Return the (X, Y) coordinate for the center point of the cell that contains the specified text.  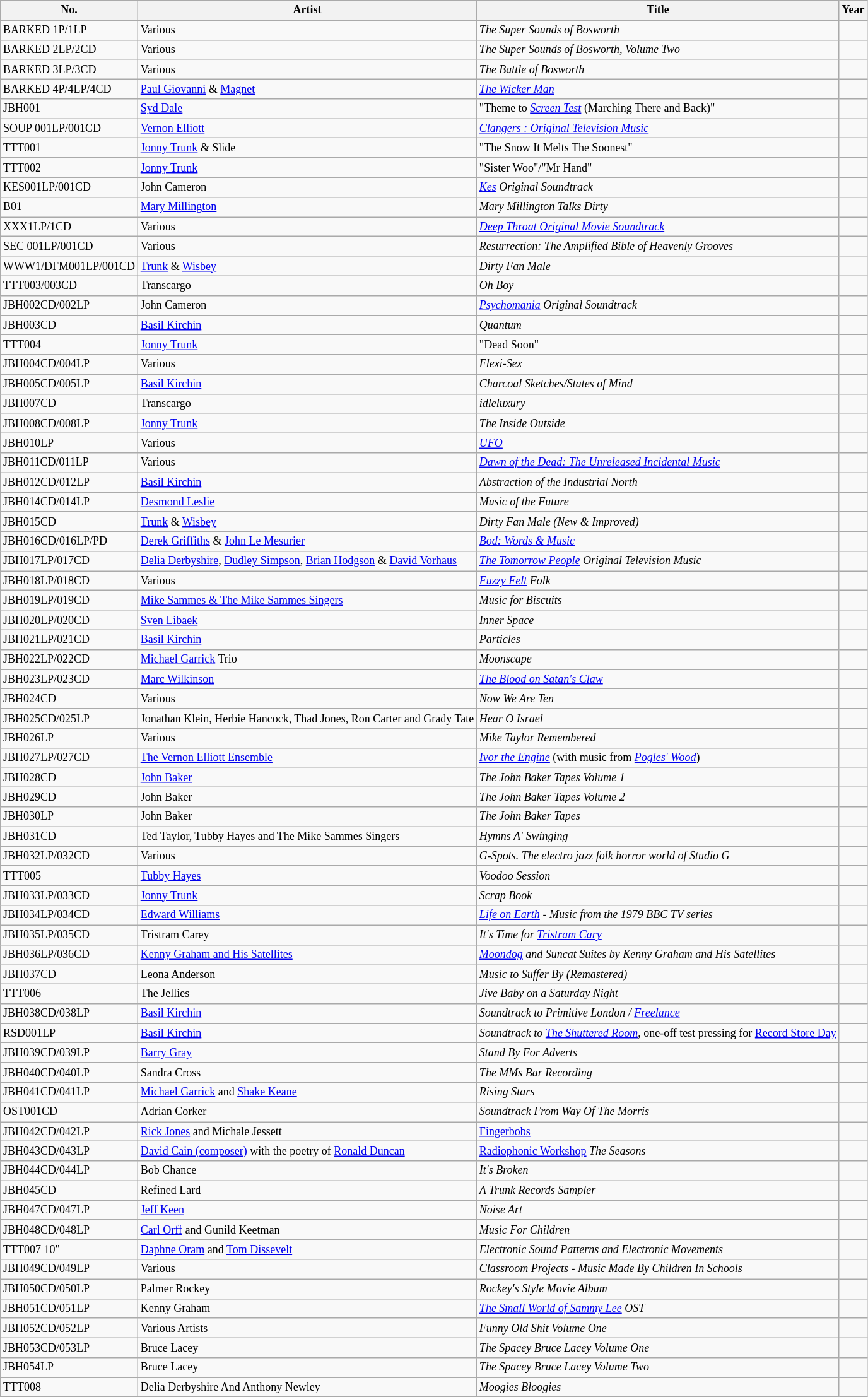
Year (853, 10)
Ted Taylor, Tubby Hayes and The Mike Sammes Singers (307, 837)
Bob Chance (307, 1171)
JBH020LP/020CD (69, 620)
Delia Derbyshire, Dudley Simpson, Brian Hodgson & David Vorhaus (307, 562)
TTT006 (69, 993)
JBH031CD (69, 837)
It's Time for Tristram Cary (659, 935)
Music to Suffer By (Remastered) (659, 974)
G-Spots. The electro jazz folk horror world of Studio G (659, 856)
The Blood on Satan's Claw (659, 679)
JBH036LP/036CD (69, 954)
Music For Children (659, 1229)
Oh Boy (659, 285)
JBH002CD/002LP (69, 305)
Soundtrack to Primitive London / Freelance (659, 1013)
Fingerbobs (659, 1132)
Ivor the Engine (with music from Pogles' Wood) (659, 757)
Music of the Future (659, 502)
The Super Sounds of Bosworth (659, 30)
Moondog and Suncat Suites by Kenny Graham and His Satellites (659, 954)
JBH001 (69, 109)
Soundtrack to The Shuttered Room, one-off test pressing for Record Store Day (659, 1034)
Hear O Israel (659, 718)
Radiophonic Workshop The Seasons (659, 1151)
JBH018LP/018CD (69, 581)
JBH017LP/017CD (69, 562)
TTT004 (69, 345)
Flexi-Sex (659, 365)
JBH039CD/039LP (69, 1052)
Kes Original Soundtrack (659, 187)
It's Broken (659, 1171)
Quantum (659, 326)
David Cain (composer) with the poetry of Ronald Duncan (307, 1151)
BARKED 2LP/2CD (69, 49)
The Small World of Sammy Lee OST (659, 1309)
Music for Biscuits (659, 601)
BARKED 3LP/3CD (69, 69)
JBH027LP/027CD (69, 757)
Daphne Oram and Tom Dissevelt (307, 1249)
Classroom Projects - Music Made By Children In Schools (659, 1270)
Vernon Elliott (307, 129)
JBH049CD/049LP (69, 1270)
JBH028CD (69, 777)
Charcoal Sketches/States of Mind (659, 384)
idleluxury (659, 404)
The MMs Bar Recording (659, 1073)
JBH052CD/052LP (69, 1328)
BARKED 4P/4LP/4CD (69, 88)
Electronic Sound Patterns and Electronic Movements (659, 1249)
Voodoo Session (659, 876)
RSD001LP (69, 1034)
JBH007CD (69, 404)
Rising Stars (659, 1092)
Particles (659, 640)
Tubby Hayes (307, 876)
"Theme to Screen Test (Marching There and Back)" (659, 109)
Jonny Trunk & Slide (307, 148)
Clangers : Original Television Music (659, 129)
Jeff Keen (307, 1210)
TTT005 (69, 876)
JBH043CD/043LP (69, 1151)
The Super Sounds of Bosworth, Volume Two (659, 49)
Michael Garrick and Shake Keane (307, 1092)
JBH021LP/021CD (69, 640)
SEC 001LP/001CD (69, 246)
Noise Art (659, 1210)
JBH040CD/040LP (69, 1073)
JBH030LP (69, 816)
B01 (69, 207)
The John Baker Tapes Volume 2 (659, 798)
JBH023LP/023CD (69, 679)
Dawn of the Dead: The Unreleased Incidental Music (659, 463)
Syd Dale (307, 109)
JBH041CD/041LP (69, 1092)
Dirty Fan Male (659, 266)
Palmer Rockey (307, 1288)
The Spacey Bruce Lacey Volume One (659, 1348)
Leona Anderson (307, 974)
Refined Lard (307, 1190)
Scrap Book (659, 895)
JBH033LP/033CD (69, 895)
Rick Jones and Michale Jessett (307, 1132)
UFO (659, 443)
JBH032LP/032CD (69, 856)
Now We Are Ten (659, 699)
JBH010LP (69, 443)
JBH042CD/042LP (69, 1132)
The John Baker Tapes Volume 1 (659, 777)
XXX1LP/1CD (69, 227)
JBH005CD/005LP (69, 384)
The Spacey Bruce Lacey Volume Two (659, 1368)
JBH014CD/014LP (69, 502)
KES001LP/001CD (69, 187)
The Tomorrow People Original Television Music (659, 562)
Abstraction of the Industrial North (659, 482)
Jive Baby on a Saturday Night (659, 993)
JBH029CD (69, 798)
Kenny Graham (307, 1309)
Mike Taylor Remembered (659, 738)
The Wicker Man (659, 88)
No. (69, 10)
The Jellies (307, 993)
Michael Garrick Trio (307, 659)
Delia Derbyshire And Anthony Newley (307, 1387)
Bod: Words & Music (659, 541)
Marc Wilkinson (307, 679)
A Trunk Records Sampler (659, 1190)
JBH016CD/016LP/PD (69, 541)
JBH034LP/034CD (69, 915)
JBH008CD/008LP (69, 423)
Artist (307, 10)
Psychomania Original Soundtrack (659, 305)
JBH025CD/025LP (69, 718)
Deep Throat Original Movie Soundtrack (659, 227)
JBH024CD (69, 699)
Mary Millington Talks Dirty (659, 207)
Mary Millington (307, 207)
JBH048CD/048LP (69, 1229)
Tristram Carey (307, 935)
Title (659, 10)
JBH045CD (69, 1190)
Kenny Graham and His Satellites (307, 954)
Soundtrack From Way Of The Morris (659, 1112)
BARKED 1P/1LP (69, 30)
Resurrection: The Amplified Bible of Heavenly Grooves (659, 246)
JBH038CD/038LP (69, 1013)
JBH011CD/011LP (69, 463)
The Vernon Elliott Ensemble (307, 757)
"Sister Woo"/"Mr Hand" (659, 168)
SOUP 001LP/001CD (69, 129)
Barry Gray (307, 1052)
Desmond Leslie (307, 502)
TTT002 (69, 168)
JBH003CD (69, 326)
JBH004CD/004LP (69, 365)
JBH019LP/019CD (69, 601)
TTT008 (69, 1387)
JBH022LP/022CD (69, 659)
Edward Williams (307, 915)
JBH035LP/035CD (69, 935)
JBH051CD/051LP (69, 1309)
"The Snow It Melts The Soonest" (659, 148)
Rockey's Style Movie Album (659, 1288)
Stand By For Adverts (659, 1052)
TTT003/003CD (69, 285)
TTT001 (69, 148)
Life on Earth - Music from the 1979 BBC TV series (659, 915)
Hymns A' Swinging (659, 837)
JBH037CD (69, 974)
Sandra Cross (307, 1073)
TTT007 10" (69, 1249)
Carl Orff and Gunild Keetman (307, 1229)
JBH050CD/050LP (69, 1288)
Various Artists (307, 1328)
Moogies Bloogies (659, 1387)
Jonathan Klein, Herbie Hancock, Thad Jones, Ron Carter and Grady Tate (307, 718)
WWW1/DFM001LP/001CD (69, 266)
Funny Old Shit Volume One (659, 1328)
Mike Sammes & The Mike Sammes Singers (307, 601)
OST001CD (69, 1112)
The John Baker Tapes (659, 816)
JBH053CD/053LP (69, 1348)
Fuzzy Felt Folk (659, 581)
JBH054LP (69, 1368)
JBH044CD/044LP (69, 1171)
JBH012CD/012LP (69, 482)
Paul Giovanni & Magnet (307, 88)
The Inside Outside (659, 423)
JBH047CD/047LP (69, 1210)
The Battle of Bosworth (659, 69)
Sven Libaek (307, 620)
Derek Griffiths & John Le Mesurier (307, 541)
Inner Space (659, 620)
JBH026LP (69, 738)
Moonscape (659, 659)
Dirty Fan Male (New & Improved) (659, 521)
"Dead Soon" (659, 345)
Adrian Corker (307, 1112)
JBH015CD (69, 521)
